Identify which cell holds the provided text, then report its [X, Y] central coordinate. 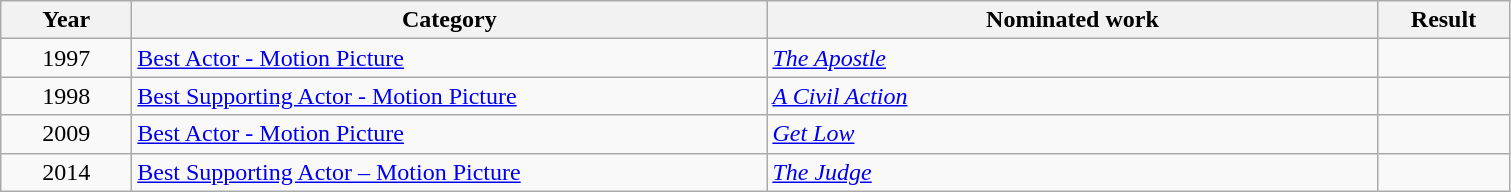
2009 [66, 134]
1997 [66, 58]
1998 [66, 96]
Get Low [1072, 134]
2014 [66, 172]
The Judge [1072, 172]
Year [66, 20]
The Apostle [1072, 58]
Result [1444, 20]
Nominated work [1072, 20]
Category [450, 20]
Best Supporting Actor – Motion Picture [450, 172]
Best Supporting Actor - Motion Picture [450, 96]
A Civil Action [1072, 96]
